Locate the cell with the specified text and output its [x, y] center coordinate. 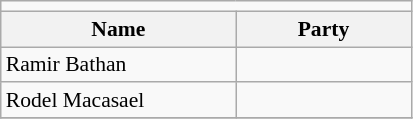
Ramir Bathan [118, 65]
Rodel Macasael [118, 101]
Name [118, 29]
Party [324, 29]
